Provide the (X, Y) coordinate of the cell's center where the given text is located.  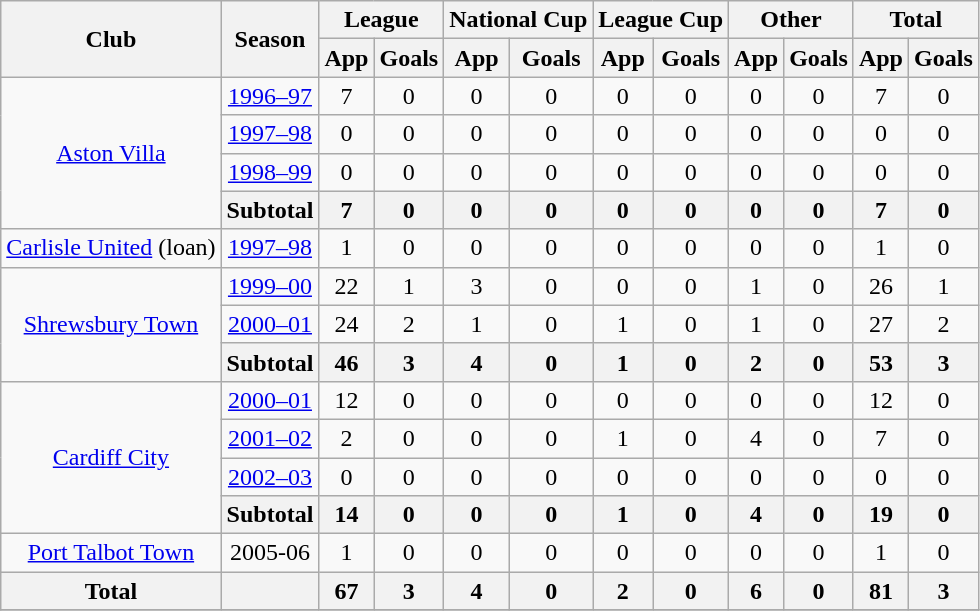
League Cup (661, 20)
National Cup (518, 20)
Club (111, 39)
2002–03 (270, 477)
1998–99 (270, 172)
1996–97 (270, 96)
Shrewsbury Town (111, 324)
46 (346, 362)
27 (880, 324)
6 (756, 591)
Carlisle United (loan) (111, 248)
53 (880, 362)
Other (792, 20)
1999–00 (270, 286)
19 (880, 515)
24 (346, 324)
Aston Villa (111, 153)
26 (880, 286)
2005-06 (270, 553)
14 (346, 515)
67 (346, 591)
Port Talbot Town (111, 553)
81 (880, 591)
22 (346, 286)
League (382, 20)
Cardiff City (111, 457)
2001–02 (270, 438)
Season (270, 39)
